Capture the cell that displays the provided text and extract its [X, Y] central coordinate. 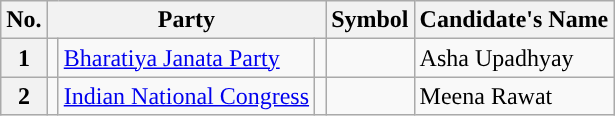
Asha Upadhyay [514, 58]
2 [24, 96]
1 [24, 58]
Candidate's Name [514, 20]
No. [24, 20]
Symbol [370, 20]
Meena Rawat [514, 96]
Bharatiya Janata Party [186, 58]
Indian National Congress [186, 96]
Party [186, 20]
